Locate the cell with the specified text and output its [x, y] center coordinate. 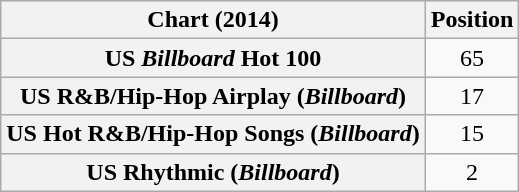
17 [472, 96]
Chart (2014) [213, 20]
15 [472, 134]
US Rhythmic (Billboard) [213, 172]
Position [472, 20]
US Hot R&B/Hip-Hop Songs (Billboard) [213, 134]
65 [472, 58]
2 [472, 172]
US Billboard Hot 100 [213, 58]
US R&B/Hip-Hop Airplay (Billboard) [213, 96]
